Provide the (X, Y) coordinate of the cell's center where the given text is located.  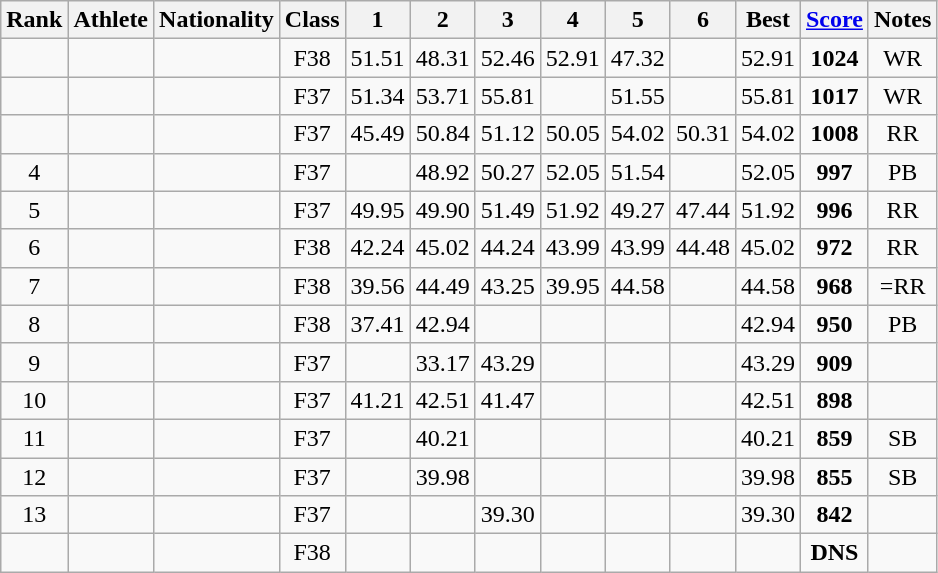
9 (34, 362)
48.92 (442, 172)
43.25 (508, 286)
1024 (834, 58)
39.95 (572, 286)
898 (834, 400)
41.47 (508, 400)
Score (834, 20)
Athlete (111, 20)
12 (34, 477)
1008 (834, 134)
49.90 (442, 210)
48.31 (442, 58)
50.31 (702, 134)
968 (834, 286)
997 (834, 172)
8 (34, 324)
52.46 (508, 58)
50.84 (442, 134)
3 (508, 20)
50.05 (572, 134)
53.71 (442, 96)
49.95 (378, 210)
47.32 (638, 58)
37.41 (378, 324)
996 (834, 210)
Class (312, 20)
842 (834, 515)
1017 (834, 96)
51.49 (508, 210)
=RR (902, 286)
950 (834, 324)
51.12 (508, 134)
855 (834, 477)
1 (378, 20)
Nationality (217, 20)
7 (34, 286)
45.49 (378, 134)
11 (34, 438)
50.27 (508, 172)
972 (834, 248)
42.24 (378, 248)
10 (34, 400)
51.34 (378, 96)
51.51 (378, 58)
51.55 (638, 96)
859 (834, 438)
51.54 (638, 172)
47.44 (702, 210)
49.27 (638, 210)
41.21 (378, 400)
33.17 (442, 362)
44.24 (508, 248)
2 (442, 20)
39.56 (378, 286)
DNS (834, 553)
44.48 (702, 248)
Notes (902, 20)
13 (34, 515)
Best (768, 20)
44.49 (442, 286)
Rank (34, 20)
909 (834, 362)
